Pinpoint the cell where the given text exists, returning its (X, Y) midpoint coordinate. 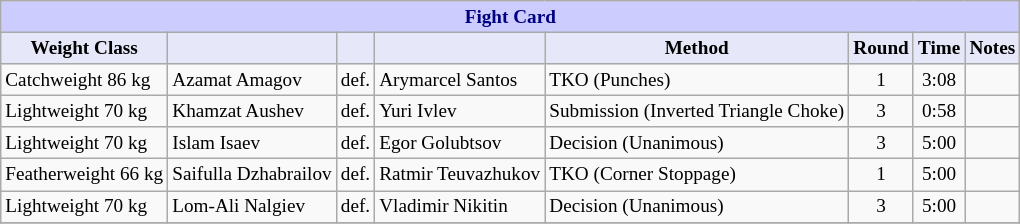
Islam Isaev (252, 143)
Saifulla Dzhabrailov (252, 175)
TKO (Corner Stoppage) (697, 175)
Khamzat Aushev (252, 111)
Ratmir Teuvazhukov (460, 175)
Catchweight 86 kg (84, 80)
TKO (Punches) (697, 80)
Yuri Ivlev (460, 111)
Vladimir Nikitin (460, 206)
Fight Card (510, 17)
Egor Golubtsov (460, 143)
Azamat Amagov (252, 80)
0:58 (938, 111)
Notes (992, 48)
Round (882, 48)
Method (697, 48)
Weight Class (84, 48)
Submission (Inverted Triangle Choke) (697, 111)
3:08 (938, 80)
Time (938, 48)
Featherweight 66 kg (84, 175)
Lom-Ali Nalgiev (252, 206)
Arymarcel Santos (460, 80)
